For the text-containing cell, return its midpoint in [x, y] coordinate format. 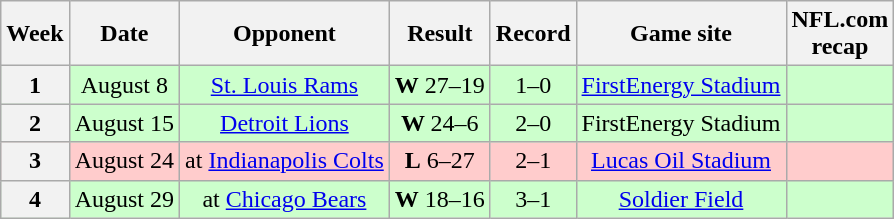
at Indianapolis Colts [285, 161]
W 18–16 [440, 199]
3 [35, 161]
2 [35, 123]
W 27–19 [440, 85]
Opponent [285, 34]
Lucas Oil Stadium [681, 161]
August 8 [124, 85]
Week [35, 34]
Game site [681, 34]
4 [35, 199]
NFL.comrecap [840, 34]
1–0 [533, 85]
Date [124, 34]
Soldier Field [681, 199]
at Chicago Bears [285, 199]
Record [533, 34]
2–0 [533, 123]
August 24 [124, 161]
L 6–27 [440, 161]
1 [35, 85]
Result [440, 34]
August 15 [124, 123]
August 29 [124, 199]
Detroit Lions [285, 123]
2–1 [533, 161]
St. Louis Rams [285, 85]
3–1 [533, 199]
W 24–6 [440, 123]
